Scan for the cell matching the given text and deliver its (x, y) coordinate at center. 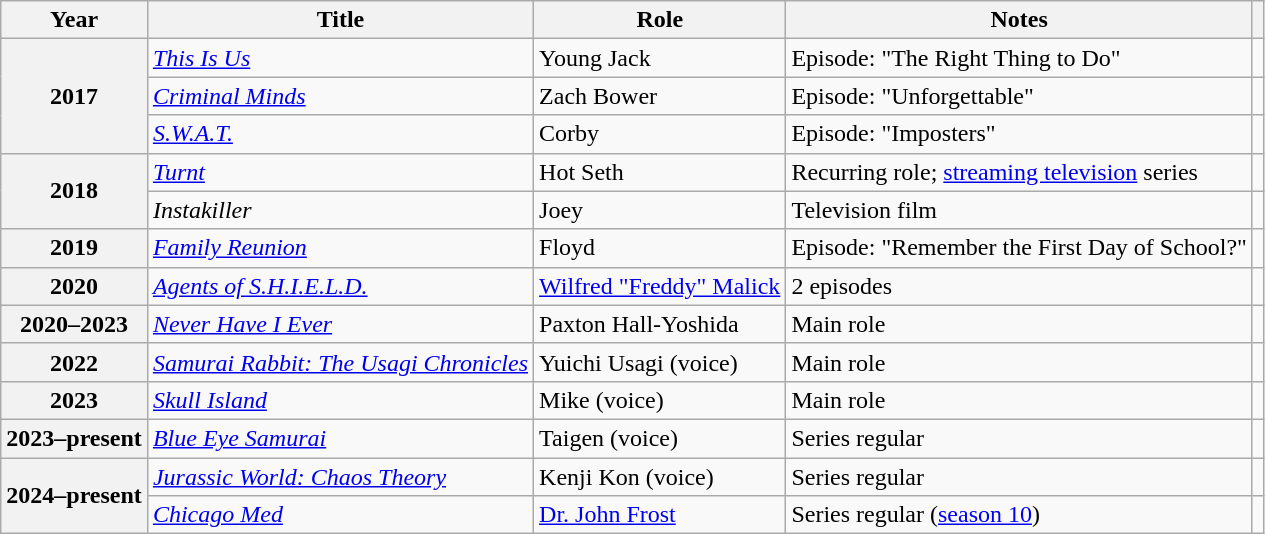
Jurassic World: Chaos Theory (340, 477)
S.W.A.T. (340, 134)
Taigen (voice) (660, 438)
Yuichi Usagi (voice) (660, 362)
Agents of S.H.I.E.L.D. (340, 286)
Samurai Rabbit: The Usagi Chronicles (340, 362)
2023 (74, 400)
Year (74, 20)
2018 (74, 191)
Episode: "Imposters" (1020, 134)
2017 (74, 96)
Criminal Minds (340, 96)
Title (340, 20)
Dr. John Frost (660, 515)
2023–present (74, 438)
2019 (74, 248)
Instakiller (340, 210)
Series regular (season 10) (1020, 515)
2024–present (74, 496)
2020 (74, 286)
Role (660, 20)
Episode: "Unforgettable" (1020, 96)
Episode: "Remember the First Day of School?" (1020, 248)
Mike (voice) (660, 400)
2022 (74, 362)
Zach Bower (660, 96)
Television film (1020, 210)
Notes (1020, 20)
Kenji Kon (voice) (660, 477)
Episode: "The Right Thing to Do" (1020, 58)
Joey (660, 210)
Corby (660, 134)
Chicago Med (340, 515)
Floyd (660, 248)
Hot Seth (660, 172)
Paxton Hall-Yoshida (660, 324)
Young Jack (660, 58)
This Is Us (340, 58)
Skull Island (340, 400)
Wilfred "Freddy" Malick (660, 286)
Blue Eye Samurai (340, 438)
Never Have I Ever (340, 324)
2020–2023 (74, 324)
Turnt (340, 172)
Recurring role; streaming television series (1020, 172)
Family Reunion (340, 248)
2 episodes (1020, 286)
